From the cell containing the given text, extract its center point as [x, y] coordinate. 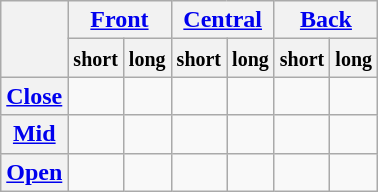
Open [34, 172]
Mid [34, 134]
Close [34, 96]
Central [222, 20]
Back [326, 20]
Front [120, 20]
